Return the [X, Y] coordinate for the center point of the cell that contains the specified text.  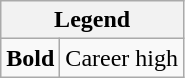
Legend [92, 20]
Career high [122, 58]
Bold [30, 58]
